From the cell containing the given text, extract its center point as (x, y) coordinate. 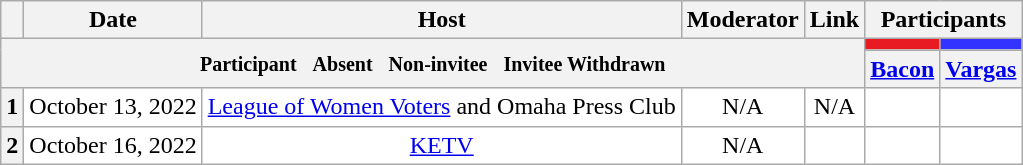
League of Women Voters and Omaha Press Club (442, 107)
Participant Absent Non-invitee Invitee Withdrawn (433, 64)
KETV (442, 145)
Participants (944, 20)
Date (113, 20)
Bacon (902, 69)
1 (12, 107)
Host (442, 20)
Link (834, 20)
Vargas (981, 69)
October 13, 2022 (113, 107)
Moderator (742, 20)
2 (12, 145)
October 16, 2022 (113, 145)
